Search for the cell housing the specified text and yield its (X, Y) center coordinate. 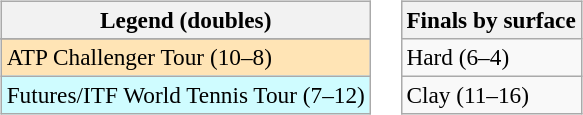
Legend (doubles) (186, 20)
Finals by surface (491, 20)
Clay (11–16) (491, 95)
Hard (6–4) (491, 57)
ATP Challenger Tour (10–8) (186, 57)
Futures/ITF World Tennis Tour (7–12) (186, 95)
